Locate the cell with the specified text and output its (x, y) center coordinate. 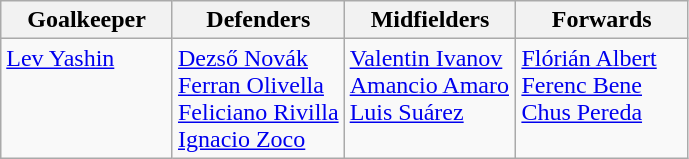
Lev Yashin (87, 98)
Dezső Novák Ferran Olivella Feliciano Rivilla Ignacio Zoco (258, 98)
Goalkeeper (87, 20)
Flórián Albert Ferenc Bene Chus Pereda (602, 98)
Defenders (258, 20)
Valentin Ivanov Amancio Amaro Luis Suárez (430, 98)
Forwards (602, 20)
Midfielders (430, 20)
